Determine the (X, Y) coordinate at the center of the cell enclosing the given text.  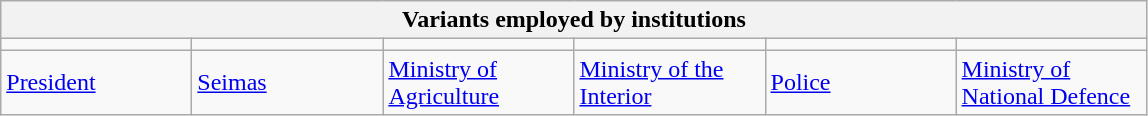
Ministry of the Interior (670, 82)
Variants employed by institutions (574, 20)
Ministry of Agriculture (478, 82)
President (96, 82)
Seimas (288, 82)
Ministry of National Defence (1052, 82)
Police (860, 82)
